For the text-containing cell, return its midpoint in [X, Y] coordinate format. 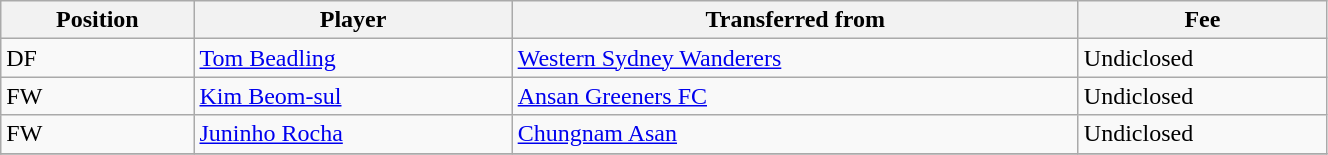
Western Sydney Wanderers [795, 58]
Chungnam Asan [795, 134]
Player [353, 20]
Position [98, 20]
Transferred from [795, 20]
Tom Beadling [353, 58]
Kim Beom-sul [353, 96]
Juninho Rocha [353, 134]
DF [98, 58]
Ansan Greeners FC [795, 96]
Fee [1202, 20]
